Return [X, Y] of the center of cell containing provided text 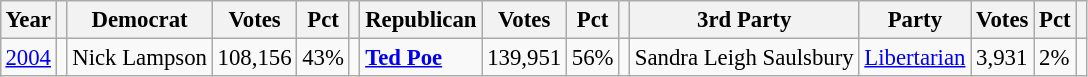
56% [592, 57]
Democrat [140, 20]
108,156 [254, 57]
Nick Lampson [140, 57]
3,931 [1002, 57]
Libertarian [915, 57]
Sandra Leigh Saulsbury [744, 57]
2004 [28, 57]
139,951 [524, 57]
43% [323, 57]
Republican [421, 20]
3rd Party [744, 20]
Ted Poe [421, 57]
Party [915, 20]
Year [28, 20]
2% [1055, 57]
